Extract the (x, y) coordinate from the center of the cell holding the provided text.  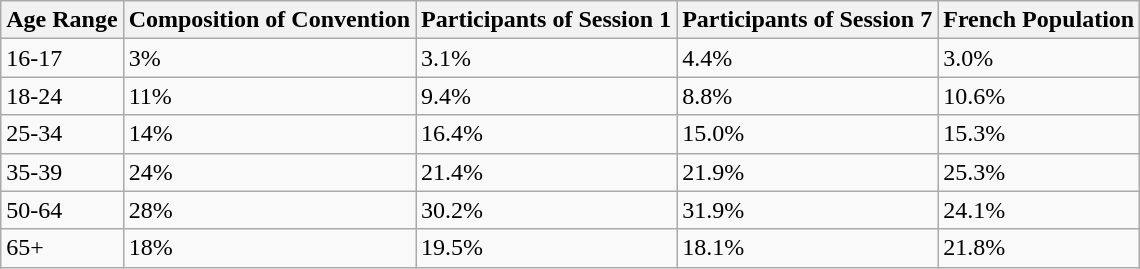
19.5% (546, 248)
14% (269, 134)
25.3% (1039, 172)
35-39 (62, 172)
8.8% (808, 96)
18-24 (62, 96)
30.2% (546, 210)
15.3% (1039, 134)
25-34 (62, 134)
Composition of Convention (269, 20)
9.4% (546, 96)
24.1% (1039, 210)
50-64 (62, 210)
15.0% (808, 134)
21.4% (546, 172)
21.8% (1039, 248)
28% (269, 210)
16-17 (62, 58)
French Population (1039, 20)
11% (269, 96)
3.0% (1039, 58)
Participants of Session 1 (546, 20)
31.9% (808, 210)
65+ (62, 248)
Participants of Session 7 (808, 20)
10.6% (1039, 96)
3% (269, 58)
18.1% (808, 248)
18% (269, 248)
24% (269, 172)
21.9% (808, 172)
16.4% (546, 134)
3.1% (546, 58)
Age Range (62, 20)
4.4% (808, 58)
